Provide the (x, y) coordinate of the cell's center where the given text is located.  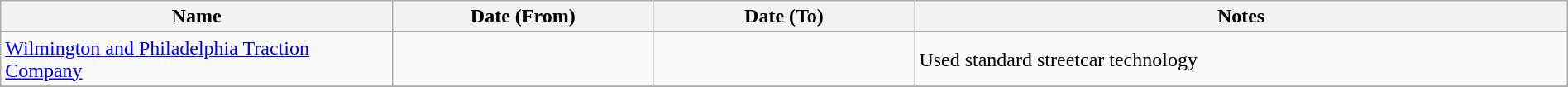
Wilmington and Philadelphia Traction Company (197, 60)
Notes (1241, 17)
Date (From) (523, 17)
Used standard streetcar technology (1241, 60)
Date (To) (784, 17)
Name (197, 17)
